Provide the (X, Y) coordinate of the cell's center where the given text is located.  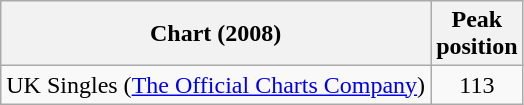
UK Singles (The Official Charts Company) (216, 85)
Peakposition (477, 34)
Chart (2008) (216, 34)
113 (477, 85)
